Return the (x, y) coordinate for the center point of the cell that contains the specified text.  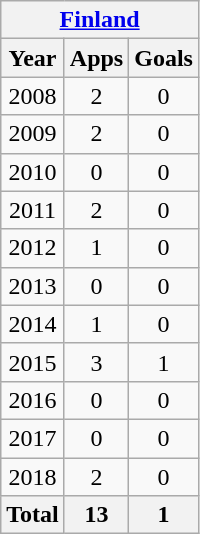
2012 (33, 248)
2017 (33, 438)
2009 (33, 134)
2008 (33, 96)
Year (33, 58)
2018 (33, 477)
2010 (33, 172)
Goals (164, 58)
13 (96, 515)
2013 (33, 286)
2016 (33, 400)
Finland (100, 20)
Apps (96, 58)
2015 (33, 362)
Total (33, 515)
3 (96, 362)
2011 (33, 210)
2014 (33, 324)
